Detect which cell encompasses the target text, then output its (X, Y) center coordinate. 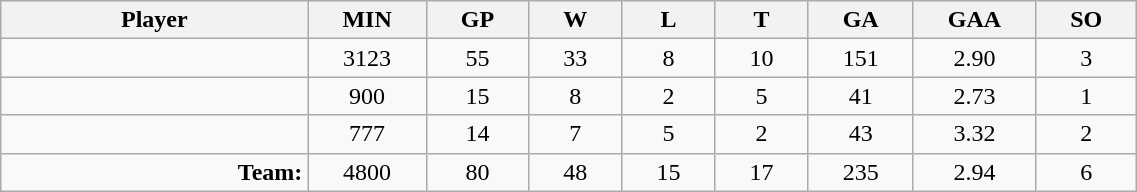
14 (477, 134)
GA (860, 20)
3 (1086, 58)
GAA (974, 20)
55 (477, 58)
3.32 (974, 134)
151 (860, 58)
777 (367, 134)
48 (576, 172)
2.94 (974, 172)
SO (1086, 20)
10 (762, 58)
Team: (154, 172)
43 (860, 134)
GP (477, 20)
2.73 (974, 96)
6 (1086, 172)
80 (477, 172)
2.90 (974, 58)
1 (1086, 96)
900 (367, 96)
T (762, 20)
L (668, 20)
W (576, 20)
Player (154, 20)
3123 (367, 58)
7 (576, 134)
17 (762, 172)
MIN (367, 20)
41 (860, 96)
235 (860, 172)
33 (576, 58)
4800 (367, 172)
